Detect which cell encompasses the target text, then output its [X, Y] center coordinate. 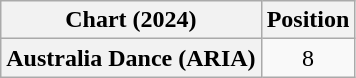
Australia Dance (ARIA) [131, 58]
Position [308, 20]
Chart (2024) [131, 20]
8 [308, 58]
